Determine the [x, y] coordinate at the center of the cell enclosing the given text.  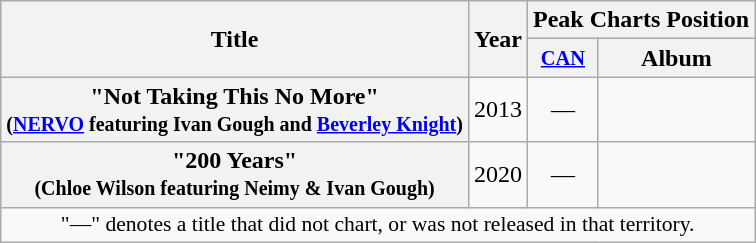
Year [498, 39]
Peak Charts Position [640, 20]
Album [676, 58]
"200 Years"(Chloe Wilson featuring Neimy & Ivan Gough) [235, 174]
Title [235, 39]
2013 [498, 110]
"—" denotes a title that did not chart, or was not released in that territory. [378, 225]
2020 [498, 174]
CAN [562, 58]
"Not Taking This No More"(NERVO featuring Ivan Gough and Beverley Knight) [235, 110]
